Provide the [x, y] coordinate of the cell's center where the given text is located.  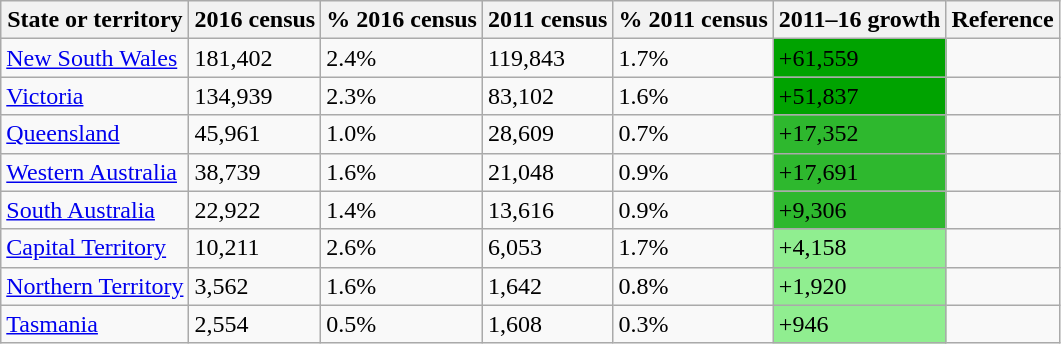
83,102 [547, 96]
Capital Territory [95, 248]
2016 census [255, 20]
Western Australia [95, 172]
+4,158 [860, 248]
Tasmania [95, 324]
119,843 [547, 58]
22,922 [255, 210]
0.5% [402, 324]
45,961 [255, 134]
+946 [860, 324]
21,048 [547, 172]
3,562 [255, 286]
2011–16 growth [860, 20]
2,554 [255, 324]
2.3% [402, 96]
+1,920 [860, 286]
1.4% [402, 210]
13,616 [547, 210]
1,642 [547, 286]
State or territory [95, 20]
+17,691 [860, 172]
134,939 [255, 96]
Queensland [95, 134]
0.8% [693, 286]
2011 census [547, 20]
Reference [1002, 20]
2.6% [402, 248]
6,053 [547, 248]
0.3% [693, 324]
28,609 [547, 134]
New South Wales [95, 58]
% 2011 census [693, 20]
181,402 [255, 58]
10,211 [255, 248]
1,608 [547, 324]
Victoria [95, 96]
+61,559 [860, 58]
% 2016 census [402, 20]
38,739 [255, 172]
0.7% [693, 134]
+17,352 [860, 134]
1.0% [402, 134]
2.4% [402, 58]
Northern Territory [95, 286]
South Australia [95, 210]
+9,306 [860, 210]
+51,837 [860, 96]
